Capture the cell that displays the provided text and extract its (X, Y) central coordinate. 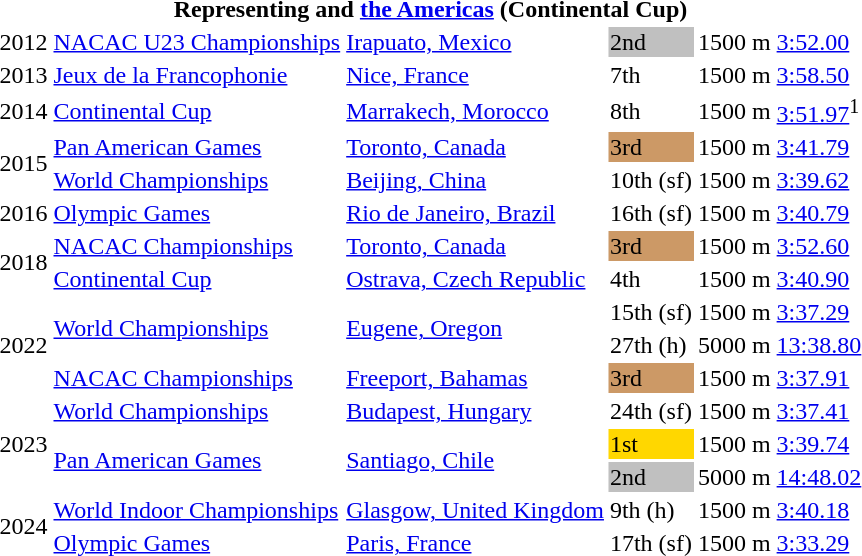
Rio de Janeiro, Brazil (476, 213)
Eugene, Oregon (476, 328)
Nice, France (476, 75)
Beijing, China (476, 180)
Marrakech, Morocco (476, 111)
Glasgow, United Kingdom (476, 510)
24th (sf) (650, 411)
16th (sf) (650, 213)
27th (h) (650, 345)
Irapuato, Mexico (476, 42)
1st (650, 444)
7th (650, 75)
4th (650, 279)
Ostrava, Czech Republic (476, 279)
Santiago, Chile (476, 460)
8th (650, 111)
10th (sf) (650, 180)
NACAC U23 Championships (197, 42)
World Indoor Championships (197, 510)
15th (sf) (650, 312)
Budapest, Hungary (476, 411)
Jeux de la Francophonie (197, 75)
Freeport, Bahamas (476, 378)
Olympic Games (197, 213)
9th (h) (650, 510)
